Find where the given text appears and provide that cell's center as (X, Y) coordinate. 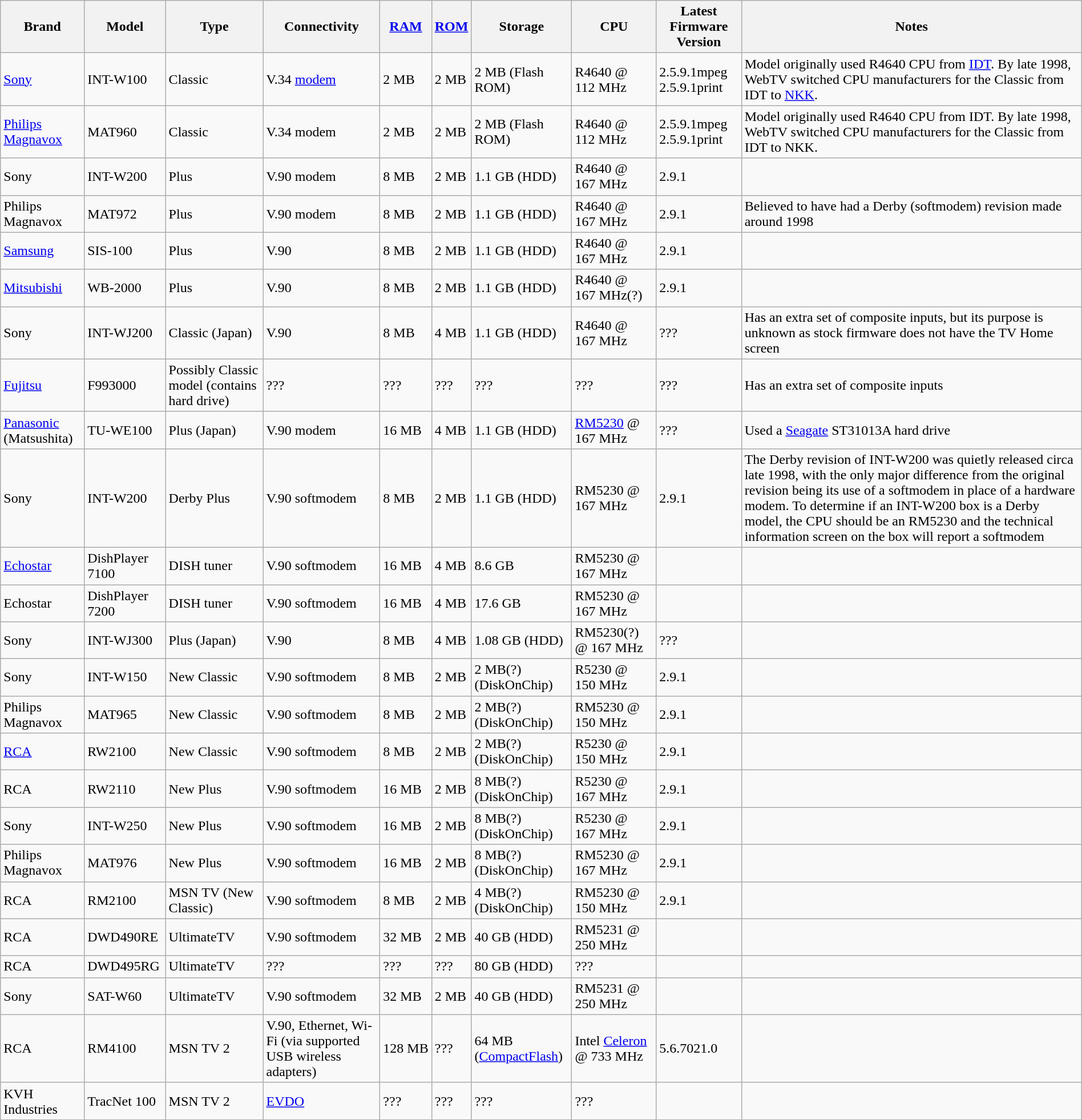
Storage (522, 27)
MAT960 (125, 132)
RAM (406, 27)
DWD495RG (125, 967)
KVH Industries (42, 1101)
Brand (42, 27)
1.08 GB (HDD) (522, 640)
Panasonic (Matsushita) (42, 430)
Has an extra set of composite inputs, but its purpose is unknown as stock firmware does not have the TV Home screen (911, 333)
V.90, Ethernet, Wi-Fi (via supported USB wireless adapters) (322, 1049)
RM5230(?) @ 167 MHz (614, 640)
DWD490RE (125, 937)
Model (125, 27)
SIS-100 (125, 251)
Has an extra set of composite inputs (911, 385)
4 MB(?) (DiskOnChip) (522, 900)
Latest Firmware Version (699, 27)
Type (215, 27)
MSN TV (New Classic) (215, 900)
TU-WE100 (125, 430)
Fujitsu (42, 385)
INT-W100 (125, 79)
Used a Seagate ST31013A hard drive (911, 430)
Derby Plus (215, 498)
CPU (614, 27)
Classic (Japan) (215, 333)
ROM (451, 27)
Mitsubishi (42, 288)
TracNet 100 (125, 1101)
DishPlayer 7200 (125, 603)
8.6 GB (522, 566)
RW2110 (125, 789)
INT-W150 (125, 678)
17.6 GB (522, 603)
INT-W250 (125, 826)
INT-WJ300 (125, 640)
MAT972 (125, 213)
Notes (911, 27)
Intel Celeron @ 733 MHz (614, 1049)
RM2100 (125, 900)
Samsung (42, 251)
5.6.7021.0 (699, 1049)
MAT976 (125, 863)
Possibly Classic model (contains hard drive) (215, 385)
SAT-W60 (125, 996)
RM4100 (125, 1049)
Connectivity (322, 27)
DishPlayer 7100 (125, 566)
R4640 @ 167 MHz(?) (614, 288)
F993000 (125, 385)
64 MB (CompactFlash) (522, 1049)
MAT965 (125, 714)
80 GB (HDD) (522, 967)
INT-WJ200 (125, 333)
WB-2000 (125, 288)
128 MB (406, 1049)
Believed to have had a Derby (softmodem) revision made around 1998 (911, 213)
RW2100 (125, 752)
EVDO (322, 1101)
